Identify which cell holds the provided text, then report its (x, y) central coordinate. 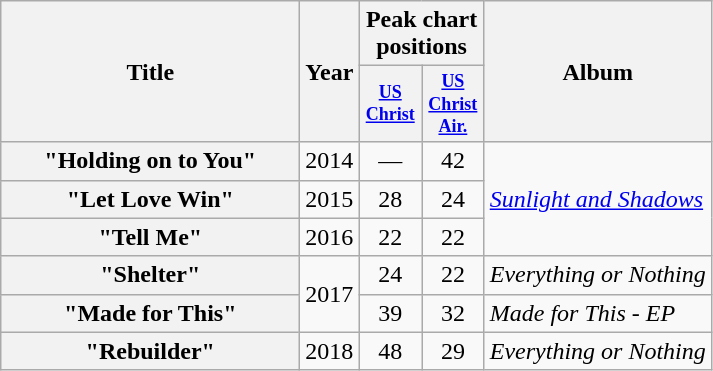
29 (454, 351)
28 (390, 199)
Year (330, 72)
Peak chart positions (422, 34)
Sunlight and Shadows (598, 199)
Made for This - EP (598, 313)
2018 (330, 351)
"Tell Me" (150, 237)
"Let Love Win" (150, 199)
32 (454, 313)
"Rebuilder" (150, 351)
USChrist (390, 104)
2017 (330, 294)
USChrist Air. (454, 104)
42 (454, 161)
"Shelter" (150, 275)
2014 (330, 161)
— (390, 161)
Title (150, 72)
"Made for This" (150, 313)
48 (390, 351)
Album (598, 72)
2015 (330, 199)
39 (390, 313)
"Holding on to You" (150, 161)
2016 (330, 237)
